Locate the cell with the specified text and output its [x, y] center coordinate. 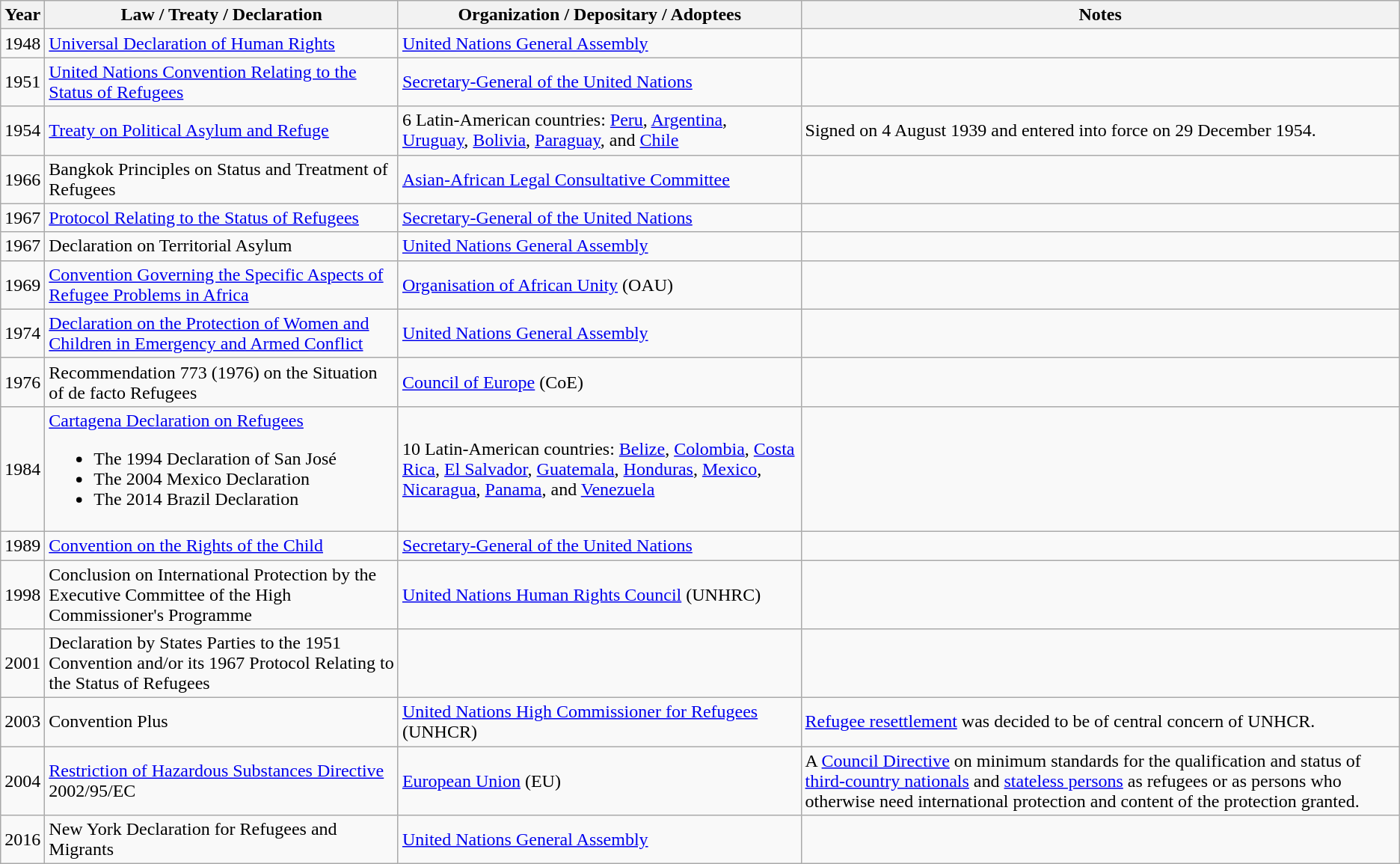
1998 [22, 594]
1948 [22, 43]
Bangkok Principles on Status and Treatment of Refugees [221, 180]
Protocol Relating to the Status of Refugees [221, 218]
Council of Europe (CoE) [600, 382]
1984 [22, 468]
Conclusion on International Protection by the Executive Committee of the High Commissioner's Programme [221, 594]
2003 [22, 723]
10 Latin-American countries: Belize, Colombia, Costa Rica, El Salvador, Guatemala, Honduras, Mexico, Nicaragua, Panama, and Venezuela [600, 468]
United Nations Convention Relating to the Status of Refugees [221, 82]
1969 [22, 284]
Universal Declaration of Human Rights [221, 43]
Restriction of Hazardous Substances Directive 2002/95/EC [221, 781]
Law / Treaty / Declaration [221, 15]
Organisation of African Unity (OAU) [600, 284]
Declaration on the Protection of Women and Children in Emergency and Armed Conflict [221, 334]
Declaration on Territorial Asylum [221, 246]
Declaration by States Parties to the 1951 Convention and/or its 1967 Protocol Relating to the Status of Refugees [221, 664]
Organization / Depositary / Adoptees [600, 15]
Convention Plus [221, 723]
Convention Governing the Specific Aspects of Refugee Problems in Africa [221, 284]
Asian-African Legal Consultative Committee [600, 180]
6 Latin-American countries: Peru, Argentina, Uruguay, Bolivia, Paraguay, and Chile [600, 130]
Refugee resettlement was decided to be of central concern of UNHCR. [1100, 723]
1954 [22, 130]
United Nations High Commissioner for Refugees (UNHCR) [600, 723]
1989 [22, 545]
1976 [22, 382]
Signed on 4 August 1939 and entered into force on 29 December 1954. [1100, 130]
European Union (EU) [600, 781]
1951 [22, 82]
New York Declaration for Refugees and Migrants [221, 839]
Year [22, 15]
Recommendation 773 (1976) on the Situation of de facto Refugees [221, 382]
2001 [22, 664]
Treaty on Political Asylum and Refuge [221, 130]
2004 [22, 781]
Cartagena Declaration on RefugeesThe 1994 Declaration of San JoséThe 2004 Mexico DeclarationThe 2014 Brazil Declaration [221, 468]
1966 [22, 180]
Notes [1100, 15]
United Nations Human Rights Council (UNHRC) [600, 594]
2016 [22, 839]
Convention on the Rights of the Child [221, 545]
1974 [22, 334]
